Pinpoint the cell where the given text exists, returning its (X, Y) midpoint coordinate. 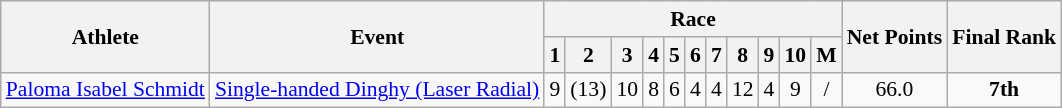
Net Points (894, 36)
Athlete (106, 36)
Race (692, 19)
7th (1004, 90)
(13) (588, 90)
/ (826, 90)
3 (627, 55)
5 (674, 55)
2 (588, 55)
Event (377, 36)
12 (743, 90)
66.0 (894, 90)
Final Rank (1004, 36)
1 (554, 55)
Paloma Isabel Schmidt (106, 90)
7 (716, 55)
M (826, 55)
Single-handed Dinghy (Laser Radial) (377, 90)
